Provide the (X, Y) coordinate of the cell's center where the given text is located.  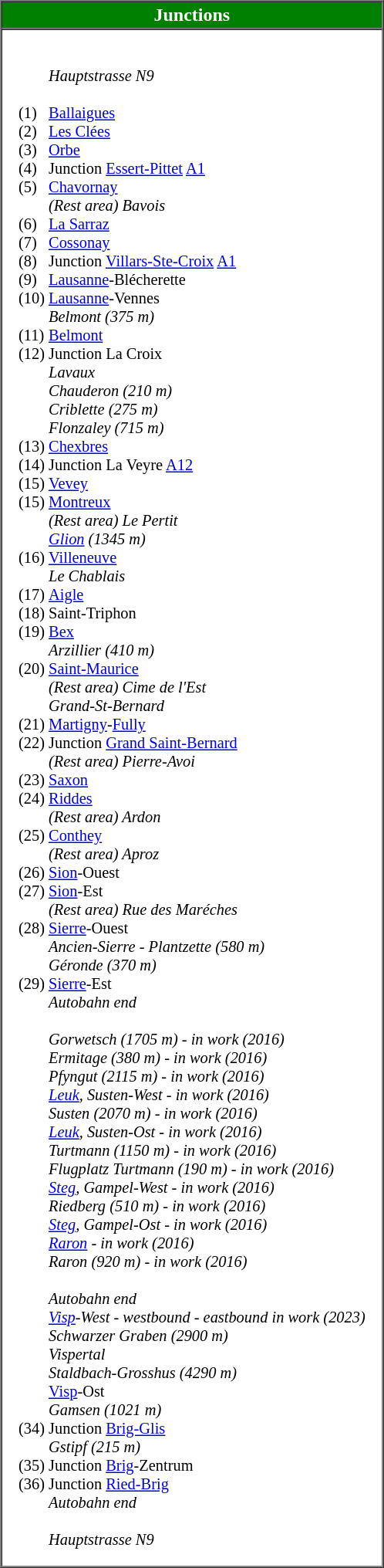
(12) (34, 354)
Saint-Maurice (207, 669)
Leuk, Susten-Ost - in work (2016) (207, 1133)
Cossonay (207, 243)
Leuk, Susten-West - in work (2016) (207, 1096)
Visp-Ost (207, 1392)
Belmont (207, 336)
Les Clées (207, 132)
(22) (34, 743)
(2) (34, 132)
(11) (34, 336)
(21) (34, 725)
Bex (207, 632)
Junction Grand Saint-Bernard (207, 743)
(18) (34, 614)
Pfyngut (2115 m) - in work (2016) (207, 1077)
Géronde (370 m) (207, 966)
(14) (34, 466)
Raron - in work (2016) (207, 1244)
(Rest area) Ardon (207, 818)
(Rest area) Rue des Maréches (207, 910)
Chauderon (210 m) (207, 391)
Montreux (207, 503)
Saint-Triphon (207, 614)
Ancien-Sierre - Plantzette (580 m) (207, 947)
Junction Villars-Ste-Croix A1 (207, 262)
Chavornay (207, 188)
Junction La Veyre A12 (207, 466)
(35) (34, 1466)
Aigle (207, 595)
Riedberg (510 m) - in work (2016) (207, 1207)
Riddes (207, 799)
(Rest area) Bavois (207, 206)
(13) (34, 447)
(16) (34, 558)
Gorwetsch (1705 m) - in work (2016) (207, 1040)
Turtmann (1150 m) - in work (2016) (207, 1151)
Conthey (207, 836)
Raron (920 m) - in work (2016) (207, 1262)
(7) (34, 243)
Sion-Est (207, 892)
Junction Ried-Brig (207, 1485)
(Rest area) Pierre-Avoi (207, 762)
Arzillier (410 m) (207, 651)
Steg, Gampel-West - in work (2016) (207, 1188)
(Rest area) Cime de l'Est (207, 688)
Lausanne-Vennes (207, 299)
(34) (34, 1429)
Junction La Croix (207, 354)
Lavaux (207, 373)
Ballaigues (207, 113)
(4) (34, 169)
(17) (34, 595)
Criblette (275 m) (207, 410)
(20) (34, 669)
(26) (34, 873)
Junctions (193, 15)
Schwarzer Graben (2900 m) (207, 1336)
Flonzaley (715 m) (207, 428)
Chexbres (207, 447)
Junction Brig-Glis (207, 1429)
Glion (1345 m) (207, 540)
(28) (34, 929)
Orbe (207, 151)
(10) (34, 299)
Lausanne-Blécherette (207, 280)
(8) (34, 262)
(25) (34, 836)
Sierre-Est (207, 984)
(Rest area) Aproz (207, 855)
Junction Essert-Pittet A1 (207, 169)
(27) (34, 892)
Martigny-Fully (207, 725)
Visp-West - westbound - eastbound in work (2023) (207, 1318)
(Rest area) Le Pertit (207, 521)
Flugplatz Turtmann (190 m) - in work (2016) (207, 1170)
(6) (34, 225)
Sion-Ouest (207, 873)
Ermitage (380 m) - in work (2016) (207, 1058)
Villeneuve (207, 558)
Grand-St-Bernard (207, 706)
Vispertal (207, 1355)
(1) (34, 113)
Susten (2070 m) - in work (2016) (207, 1114)
Sierre-Ouest (207, 929)
(3) (34, 151)
Staldbach-Grosshus (4290 m) (207, 1373)
Steg, Gampel-Ost - in work (2016) (207, 1225)
Junction Brig-Zentrum (207, 1466)
(29) (34, 984)
(9) (34, 280)
Vevey (207, 484)
Le Chablais (207, 577)
(23) (34, 781)
Gstipf (215 m) (207, 1448)
(36) (34, 1485)
La Sarraz (207, 225)
(5) (34, 188)
Gamsen (1021 m) (207, 1411)
(24) (34, 799)
(19) (34, 632)
Belmont (375 m) (207, 317)
Saxon (207, 781)
